Detect which cell encompasses the target text, then output its [X, Y] center coordinate. 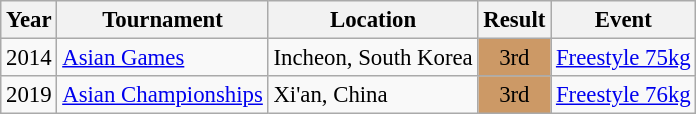
Incheon, South Korea [373, 58]
Asian Championships [162, 95]
Xi'an, China [373, 95]
Asian Games [162, 58]
Freestyle 75kg [624, 58]
2014 [29, 58]
Result [514, 20]
2019 [29, 95]
Event [624, 20]
Year [29, 20]
Location [373, 20]
Freestyle 76kg [624, 95]
Tournament [162, 20]
